Identify which cell holds the provided text, then report its [X, Y] central coordinate. 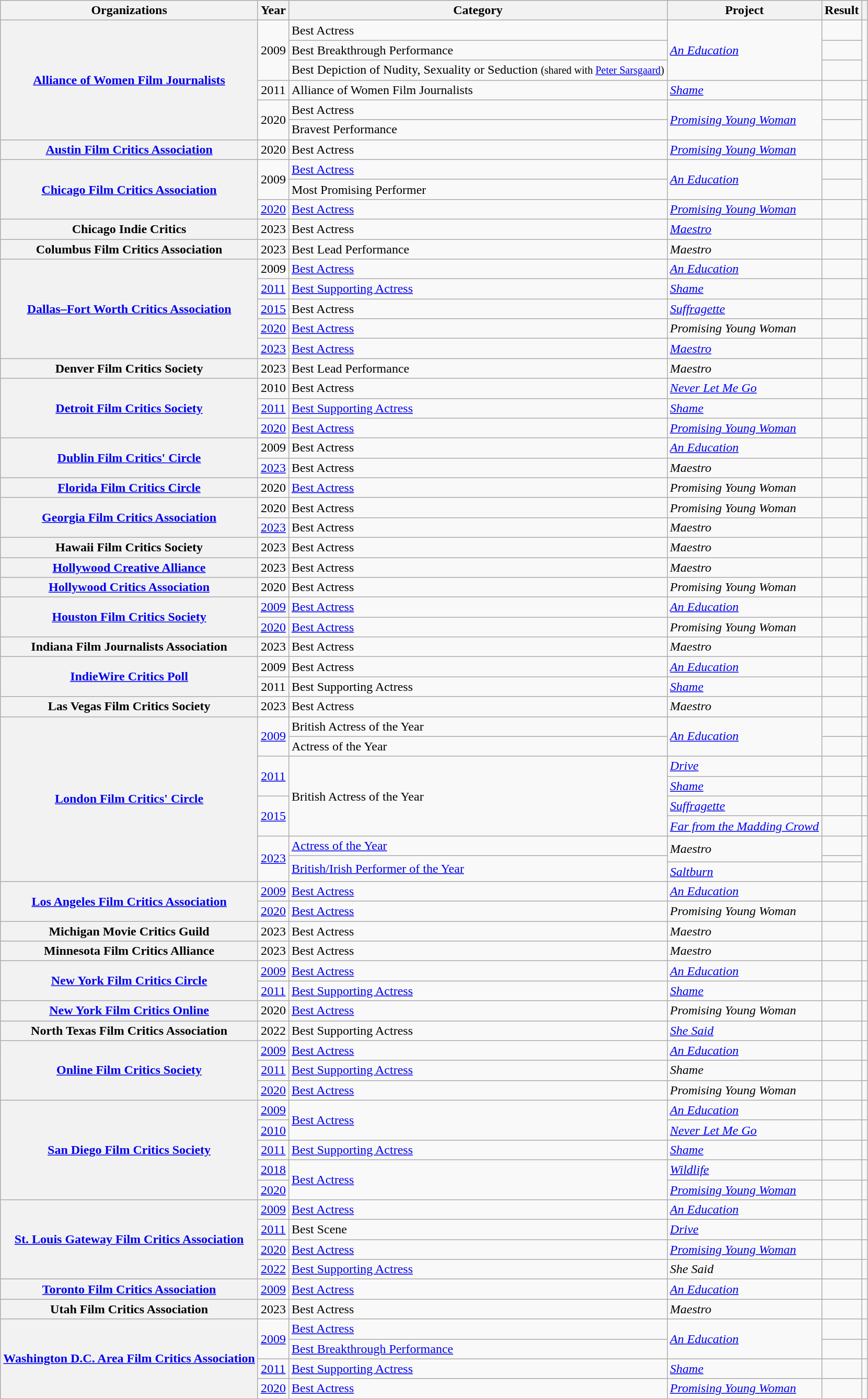
Bravest Performance [478, 130]
Result [842, 10]
Minnesota Film Critics Alliance [130, 951]
Project [745, 10]
Hollywood Creative Alliance [130, 567]
British/Irish Performer of the Year [478, 869]
North Texas Film Critics Association [130, 1031]
Indiana Film Journalists Association [130, 647]
Saltburn [745, 871]
Georgia Film Critics Association [130, 517]
Far from the Madding Crowd [745, 826]
Utah Film Critics Association [130, 1309]
Year [273, 10]
2018 [273, 1170]
Columbus Film Critics Association [130, 249]
Detroit Film Critics Society [130, 408]
Las Vegas Film Critics Society [130, 707]
Los Angeles Film Critics Association [130, 901]
Organizations [130, 10]
Hawaii Film Critics Society [130, 547]
New York Film Critics Online [130, 1011]
Washington D.C. Area Film Critics Association [130, 1359]
San Diego Film Critics Society [130, 1150]
Houston Film Critics Society [130, 617]
Online Film Critics Society [130, 1070]
Most Promising Performer [478, 189]
Florida Film Critics Circle [130, 488]
Best Depiction of Nudity, Sexuality or Seduction (shared with Peter Sarsgaard) [478, 70]
Best Scene [478, 1230]
Category [478, 10]
Denver Film Critics Society [130, 368]
St. Louis Gateway Film Critics Association [130, 1240]
New York Film Critics Circle [130, 981]
Hollywood Critics Association [130, 587]
Dallas–Fort Worth Critics Association [130, 309]
Wildlife [745, 1170]
Michigan Movie Critics Guild [130, 931]
IndieWire Critics Poll [130, 677]
Toronto Film Critics Association [130, 1289]
Dublin Film Critics' Circle [130, 458]
Chicago Film Critics Association [130, 189]
Austin Film Critics Association [130, 149]
Chicago Indie Critics [130, 229]
London Film Critics' Circle [130, 799]
